Pinpoint the cell where the given text exists, returning its (X, Y) midpoint coordinate. 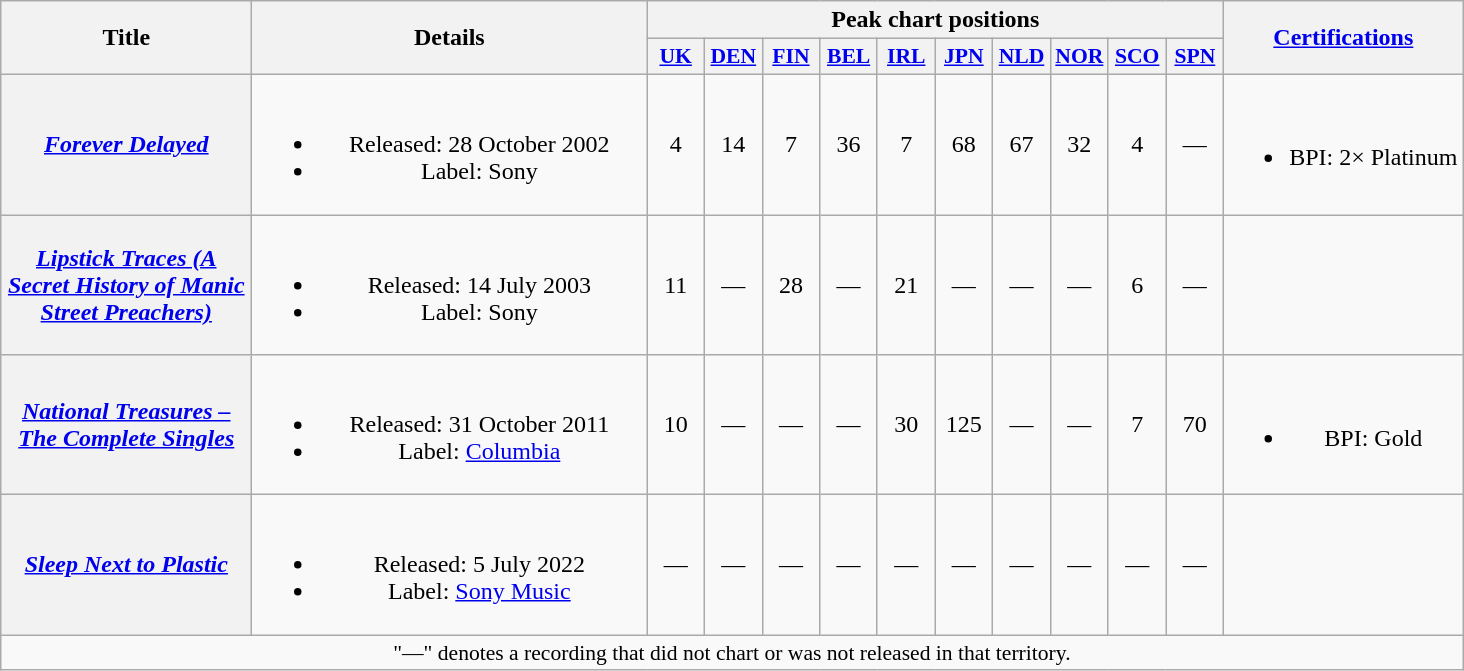
UK (676, 57)
Released: 14 July 2003Label: Sony (450, 284)
30 (906, 425)
Forever Delayed (126, 144)
IRL (906, 57)
21 (906, 284)
Details (450, 38)
BEL (849, 57)
28 (791, 284)
BPI: Gold (1344, 425)
Sleep Next to Plastic (126, 565)
BPI: 2× Platinum (1344, 144)
DEN (734, 57)
70 (1195, 425)
10 (676, 425)
11 (676, 284)
National Treasures – The Complete Singles (126, 425)
68 (964, 144)
NOR (1079, 57)
Title (126, 38)
FIN (791, 57)
125 (964, 425)
14 (734, 144)
NLD (1022, 57)
SPN (1195, 57)
JPN (964, 57)
Certifications (1344, 38)
Released: 31 October 2011Label: Columbia (450, 425)
67 (1022, 144)
36 (849, 144)
"—" denotes a recording that did not chart or was not released in that territory. (732, 653)
SCO (1137, 57)
Released: 5 July 2022Label: Sony Music (450, 565)
Peak chart positions (936, 20)
Lipstick Traces (A Secret History of Manic Street Preachers) (126, 284)
6 (1137, 284)
Released: 28 October 2002Label: Sony (450, 144)
32 (1079, 144)
